Output the (X, Y) coordinate of the center of the cell containing the given text.  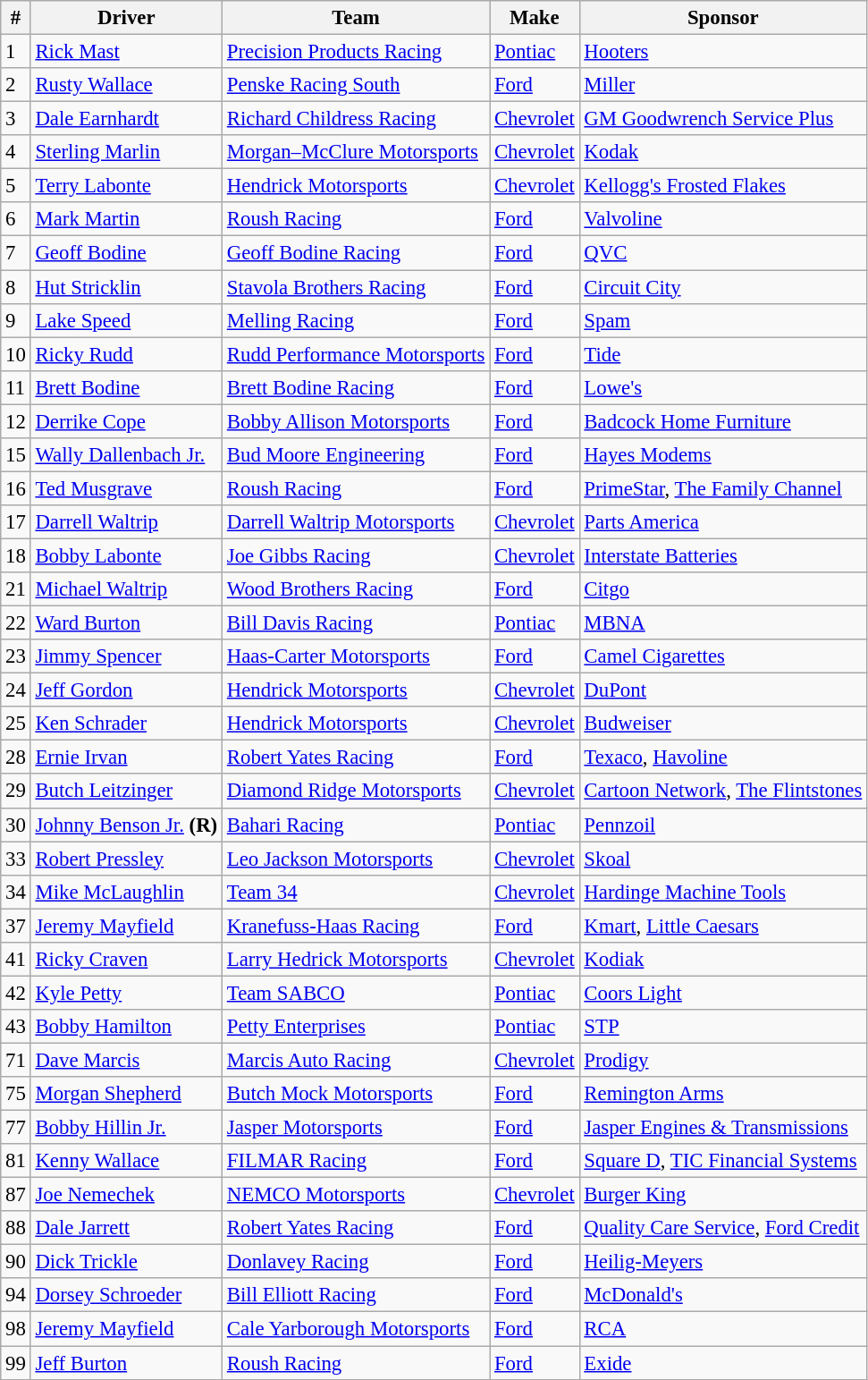
Jeff Gordon (126, 690)
Morgan Shepherd (126, 1094)
99 (16, 1363)
Larry Hedrick Motorsports (356, 960)
Pennzoil (723, 825)
Darrell Waltrip (126, 522)
Robert Pressley (126, 859)
STP (723, 1027)
87 (16, 1195)
Team 34 (356, 892)
Melling Racing (356, 320)
Jimmy Spencer (126, 656)
37 (16, 926)
2 (16, 85)
Square D, TIC Financial Systems (723, 1161)
Budweiser (723, 724)
11 (16, 387)
Ken Schrader (126, 724)
Bill Elliott Racing (356, 1296)
4 (16, 152)
Haas-Carter Motorsports (356, 656)
12 (16, 421)
Bobby Allison Motorsports (356, 421)
Stavola Brothers Racing (356, 287)
71 (16, 1060)
29 (16, 792)
16 (16, 488)
25 (16, 724)
Bobby Hamilton (126, 1027)
28 (16, 758)
Michael Waltrip (126, 589)
Cale Yarborough Motorsports (356, 1329)
QVC (723, 253)
Team SABCO (356, 993)
DuPont (723, 690)
Wally Dallenbach Jr. (126, 455)
Dale Jarrett (126, 1228)
94 (16, 1296)
Rusty Wallace (126, 85)
Dick Trickle (126, 1262)
Kodiak (723, 960)
Geoff Bodine Racing (356, 253)
NEMCO Motorsports (356, 1195)
Bobby Labonte (126, 555)
Ricky Craven (126, 960)
Joe Nemechek (126, 1195)
5 (16, 186)
Rick Mast (126, 52)
Tide (723, 354)
GM Goodwrench Service Plus (723, 119)
Kmart, Little Caesars (723, 926)
24 (16, 690)
23 (16, 656)
Butch Mock Motorsports (356, 1094)
Dorsey Schroeder (126, 1296)
Penske Racing South (356, 85)
Diamond Ridge Motorsports (356, 792)
Spam (723, 320)
9 (16, 320)
Dale Earnhardt (126, 119)
Bobby Hillin Jr. (126, 1128)
Darrell Waltrip Motorsports (356, 522)
Cartoon Network, The Flintstones (723, 792)
34 (16, 892)
Jasper Engines & Transmissions (723, 1128)
Lake Speed (126, 320)
Kyle Petty (126, 993)
Exide (723, 1363)
98 (16, 1329)
Bill Davis Racing (356, 623)
Coors Light (723, 993)
Interstate Batteries (723, 555)
3 (16, 119)
Driver (126, 18)
Terry Labonte (126, 186)
Kellogg's Frosted Flakes (723, 186)
Sterling Marlin (126, 152)
Donlavey Racing (356, 1262)
17 (16, 522)
Richard Childress Racing (356, 119)
75 (16, 1094)
33 (16, 859)
Quality Care Service, Ford Credit (723, 1228)
Sponsor (723, 18)
McDonald's (723, 1296)
42 (16, 993)
Ricky Rudd (126, 354)
81 (16, 1161)
Butch Leitzinger (126, 792)
21 (16, 589)
10 (16, 354)
Citgo (723, 589)
MBNA (723, 623)
Ernie Irvan (126, 758)
Bahari Racing (356, 825)
Make (535, 18)
Texaco, Havoline (723, 758)
RCA (723, 1329)
22 (16, 623)
Camel Cigarettes (723, 656)
Team (356, 18)
Skoal (723, 859)
Joe Gibbs Racing (356, 555)
Ward Burton (126, 623)
Lowe's (723, 387)
Rudd Performance Motorsports (356, 354)
Marcis Auto Racing (356, 1060)
Precision Products Racing (356, 52)
18 (16, 555)
Jeff Burton (126, 1363)
Prodigy (723, 1060)
Petty Enterprises (356, 1027)
PrimeStar, The Family Channel (723, 488)
Parts America (723, 522)
Wood Brothers Racing (356, 589)
Hayes Modems (723, 455)
Ted Musgrave (126, 488)
Brett Bodine (126, 387)
1 (16, 52)
43 (16, 1027)
Kranefuss-Haas Racing (356, 926)
Burger King (723, 1195)
FILMAR Racing (356, 1161)
7 (16, 253)
Kenny Wallace (126, 1161)
90 (16, 1262)
Valvoline (723, 219)
Hardinge Machine Tools (723, 892)
# (16, 18)
Miller (723, 85)
41 (16, 960)
Mike McLaughlin (126, 892)
Johnny Benson Jr. (R) (126, 825)
Morgan–McClure Motorsports (356, 152)
Brett Bodine Racing (356, 387)
77 (16, 1128)
Bud Moore Engineering (356, 455)
88 (16, 1228)
Mark Martin (126, 219)
Hooters (723, 52)
8 (16, 287)
Jasper Motorsports (356, 1128)
Kodak (723, 152)
Remington Arms (723, 1094)
Leo Jackson Motorsports (356, 859)
Heilig-Meyers (723, 1262)
Geoff Bodine (126, 253)
Circuit City (723, 287)
30 (16, 825)
6 (16, 219)
Hut Stricklin (126, 287)
Badcock Home Furniture (723, 421)
Derrike Cope (126, 421)
15 (16, 455)
Dave Marcis (126, 1060)
